Detect which cell encompasses the target text, then output its [X, Y] center coordinate. 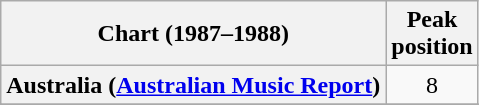
Australia (Australian Music Report) [194, 85]
8 [432, 85]
Chart (1987–1988) [194, 34]
Peakposition [432, 34]
